Pinpoint the cell where the given text exists, returning its [x, y] midpoint coordinate. 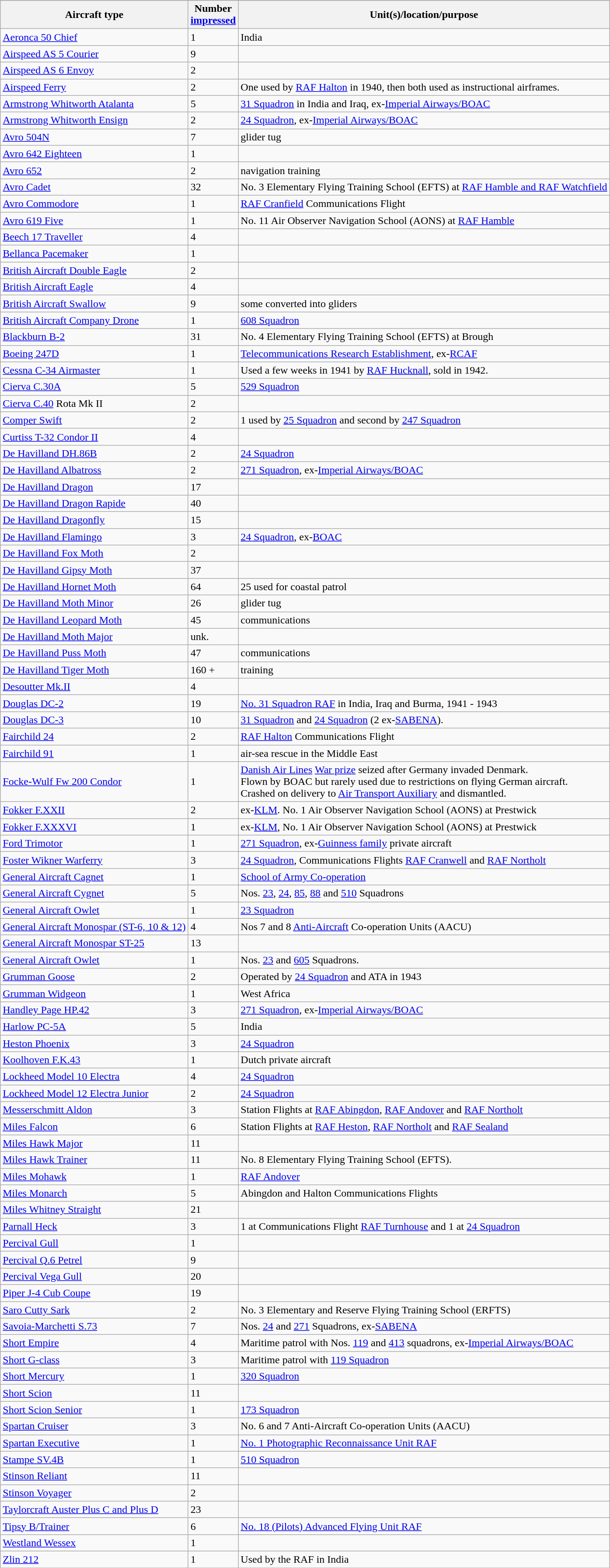
Fokker F.XXXVI [94, 827]
31 Squadron and 24 Squadron (2 ex-SABENA). [424, 720]
Miles Hawk Major [94, 1143]
Lockheed Model 12 Electra Junior [94, 1093]
Parnall Heck [94, 1226]
No. 4 Elementary Flying Training School (EFTS) at Brough [424, 337]
Avro 504N [94, 137]
Grumman Widgeon [94, 993]
Airspeed AS 5 Courier [94, 54]
15 [213, 520]
Piper J-4 Cub Coupe [94, 1293]
Harlow PC-5A [94, 1026]
De Havilland Dragon [94, 487]
De Havilland Hornet Moth [94, 587]
Abingdon and Halton Communications Flights [424, 1193]
Curtiss T-32 Condor II [94, 437]
Spartan Executive [94, 1443]
Fairchild 24 [94, 736]
Nos 7 and 8 Anti-Aircraft Co-operation Units (AACU) [424, 927]
Avro 652 [94, 170]
Boeing 247D [94, 353]
Maritime patrol with Nos. 119 and 413 squadrons, ex-Imperial Airways/BOAC [424, 1343]
De Havilland Dragon Rapide [94, 504]
Nos. 24 and 271 Squadrons, ex-SABENA [424, 1326]
De Havilland Dragonfly [94, 520]
unk. [213, 637]
Bellanca Pacemaker [94, 254]
British Aircraft Company Drone [94, 320]
24 Squadron, Communications Flights RAF Cranwell and RAF Northolt [424, 860]
Avro 642 Eighteen [94, 154]
RAF Halton Communications Flight [424, 736]
21 [213, 1210]
26 [213, 603]
13 [213, 943]
training [424, 670]
Douglas DC-2 [94, 703]
24 Squadron, ex-BOAC [424, 537]
23 [213, 1509]
Foster Wikner Warferry [94, 860]
Aeronca 50 Chief [94, 37]
Numberimpressed [213, 15]
25 used for coastal patrol [424, 587]
10 [213, 720]
Stinson Voyager [94, 1493]
Airspeed AS 6 Envoy [94, 70]
Avro 619 Five [94, 220]
Used a few weeks in 1941 by RAF Hucknall, sold in 1942. [424, 370]
Messerschmitt Aldon [94, 1110]
Beech 17 Traveller [94, 237]
De Havilland Flamingo [94, 537]
No. 18 (Pilots) Advanced Flying Unit RAF [424, 1526]
School of Army Co-operation [424, 877]
17 [213, 487]
Short Scion Senior [94, 1410]
23 Squadron [424, 910]
Douglas DC-3 [94, 720]
Grumman Goose [94, 976]
ex-KLM. No. 1 Air Observer Navigation School (AONS) at Prestwick [424, 810]
20 [213, 1276]
Westland Wessex [94, 1543]
1 at Communications Flight RAF Turnhouse and 1 at 24 Squadron [424, 1226]
Saro Cutty Sark [94, 1309]
Short Scion [94, 1393]
No. 1 Photographic Reconnaissance Unit RAF [424, 1443]
Miles Hawk Trainer [94, 1160]
Aircraft type [94, 15]
Desoutter Mk.II [94, 686]
De Havilland Albatross [94, 470]
1 used by 25 Squadron and second by 247 Squadron [424, 420]
navigation training [424, 170]
160 + [213, 670]
47 [213, 653]
Dutch private aircraft [424, 1060]
Stinson Reliant [94, 1476]
air-sea rescue in the Middle East [424, 753]
Telecommunications Research Establishment, ex-RCAF [424, 353]
Handley Page HP.42 [94, 1010]
173 Squadron [424, 1410]
Used by the RAF in India [424, 1559]
510 Squadron [424, 1459]
Operated by 24 Squadron and ATA in 1943 [424, 976]
Avro Commodore [94, 203]
General Aircraft Monospar ST-25 [94, 943]
Nos. 23 and 605 Squadrons. [424, 960]
Zlin 212 [94, 1559]
De Havilland Fox Moth [94, 553]
Station Flights at RAF Heston, RAF Northolt and RAF Sealand [424, 1127]
RAF Andover [424, 1176]
Nos. 23, 24, 85, 88 and 510 Squadrons [424, 893]
Cierva C.30A [94, 387]
West Africa [424, 993]
Miles Monarch [94, 1193]
No. 11 Air Observer Navigation School (AONS) at RAF Hamble [424, 220]
General Aircraft Cagnet [94, 877]
Cierva C.40 Rota Mk II [94, 403]
Stampe SV.4B [94, 1459]
Maritime patrol with 119 Squadron [424, 1360]
British Aircraft Eagle [94, 287]
Tipsy B/Trainer [94, 1526]
Comper Swift [94, 420]
Short G-class [94, 1360]
Miles Falcon [94, 1127]
Blackburn B-2 [94, 337]
Short Empire [94, 1343]
Unit(s)/location/purpose [424, 15]
608 Squadron [424, 320]
Armstrong Whitworth Ensign [94, 120]
Cessna C-34 Airmaster [94, 370]
Heston Phoenix [94, 1043]
31 [213, 337]
24 Squadron, ex-Imperial Airways/BOAC [424, 120]
No. 3 Elementary Flying Training School (EFTS) at RAF Hamble and RAF Watchfield [424, 187]
No. 3 Elementary and Reserve Flying Training School (ERFTS) [424, 1309]
British Aircraft Double Eagle [94, 270]
271 Squadron, ex-Guinness family private aircraft [424, 843]
No. 31 Squadron RAF in India, Iraq and Burma, 1941 - 1943 [424, 703]
45 [213, 620]
40 [213, 504]
37 [213, 570]
529 Squadron [424, 387]
Airspeed Ferry [94, 87]
Armstrong Whitworth Atalanta [94, 104]
RAF Cranfield Communications Flight [424, 203]
64 [213, 587]
Savoia-Marchetti S.73 [94, 1326]
One used by RAF Halton in 1940, then both used as instructional airframes. [424, 87]
De Havilland Tiger Moth [94, 670]
Lockheed Model 10 Electra [94, 1077]
De Havilland Moth Major [94, 637]
Spartan Cruiser [94, 1426]
De Havilland Moth Minor [94, 603]
Percival Q.6 Petrel [94, 1260]
British Aircraft Swallow [94, 304]
De Havilland DH.86B [94, 453]
Ford Trimotor [94, 843]
Taylorcraft Auster Plus C and Plus D [94, 1509]
No. 8 Elementary Flying Training School (EFTS). [424, 1160]
31 Squadron in India and Iraq, ex-Imperial Airways/BOAC [424, 104]
Fokker F.XXII [94, 810]
320 Squadron [424, 1376]
Focke-Wulf Fw 200 Condor [94, 782]
Koolhoven F.K.43 [94, 1060]
De Havilland Puss Moth [94, 653]
De Havilland Leopard Moth [94, 620]
General Aircraft Cygnet [94, 893]
Avro Cadet [94, 187]
32 [213, 187]
Percival Gull [94, 1243]
Station Flights at RAF Abingdon, RAF Andover and RAF Northolt [424, 1110]
Percival Vega Gull [94, 1276]
General Aircraft Monospar (ST-6, 10 & 12) [94, 927]
Miles Mohawk [94, 1176]
Fairchild 91 [94, 753]
De Havilland Gipsy Moth [94, 570]
some converted into gliders [424, 304]
Miles Whitney Straight [94, 1210]
No. 6 and 7 Anti-Aircraft Co-operation Units (AACU) [424, 1426]
ex-KLM, No. 1 Air Observer Navigation School (AONS) at Prestwick [424, 827]
Short Mercury [94, 1376]
